Capture the cell that displays the provided text and extract its (X, Y) central coordinate. 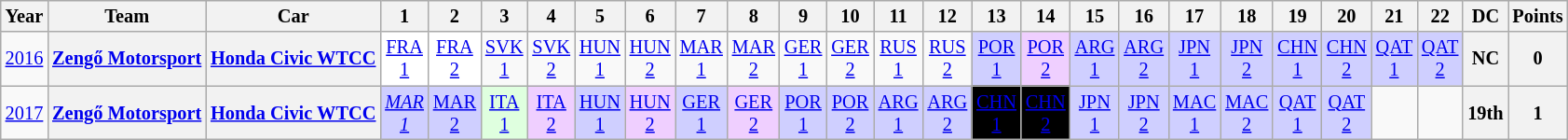
RUS2 (947, 59)
22 (1440, 16)
SVK2 (551, 59)
3 (504, 16)
11 (898, 16)
FRA1 (404, 59)
7 (702, 16)
SVK1 (504, 59)
NC (1485, 59)
MAC2 (1247, 113)
21 (1394, 16)
ITA2 (551, 113)
FRA2 (455, 59)
13 (997, 16)
Year (24, 16)
18 (1247, 16)
0 (1537, 59)
2016 (24, 59)
ITA1 (504, 113)
6 (650, 16)
2017 (24, 113)
RUS1 (898, 59)
Points (1537, 16)
16 (1144, 16)
Car (293, 16)
10 (850, 16)
15 (1096, 16)
DC (1485, 16)
8 (754, 16)
17 (1194, 16)
19 (1297, 16)
20 (1347, 16)
4 (551, 16)
Team (127, 16)
12 (947, 16)
MAC1 (1194, 113)
19th (1485, 113)
9 (803, 16)
5 (600, 16)
14 (1045, 16)
2 (455, 16)
